Identify which cell holds the provided text, then report its (x, y) central coordinate. 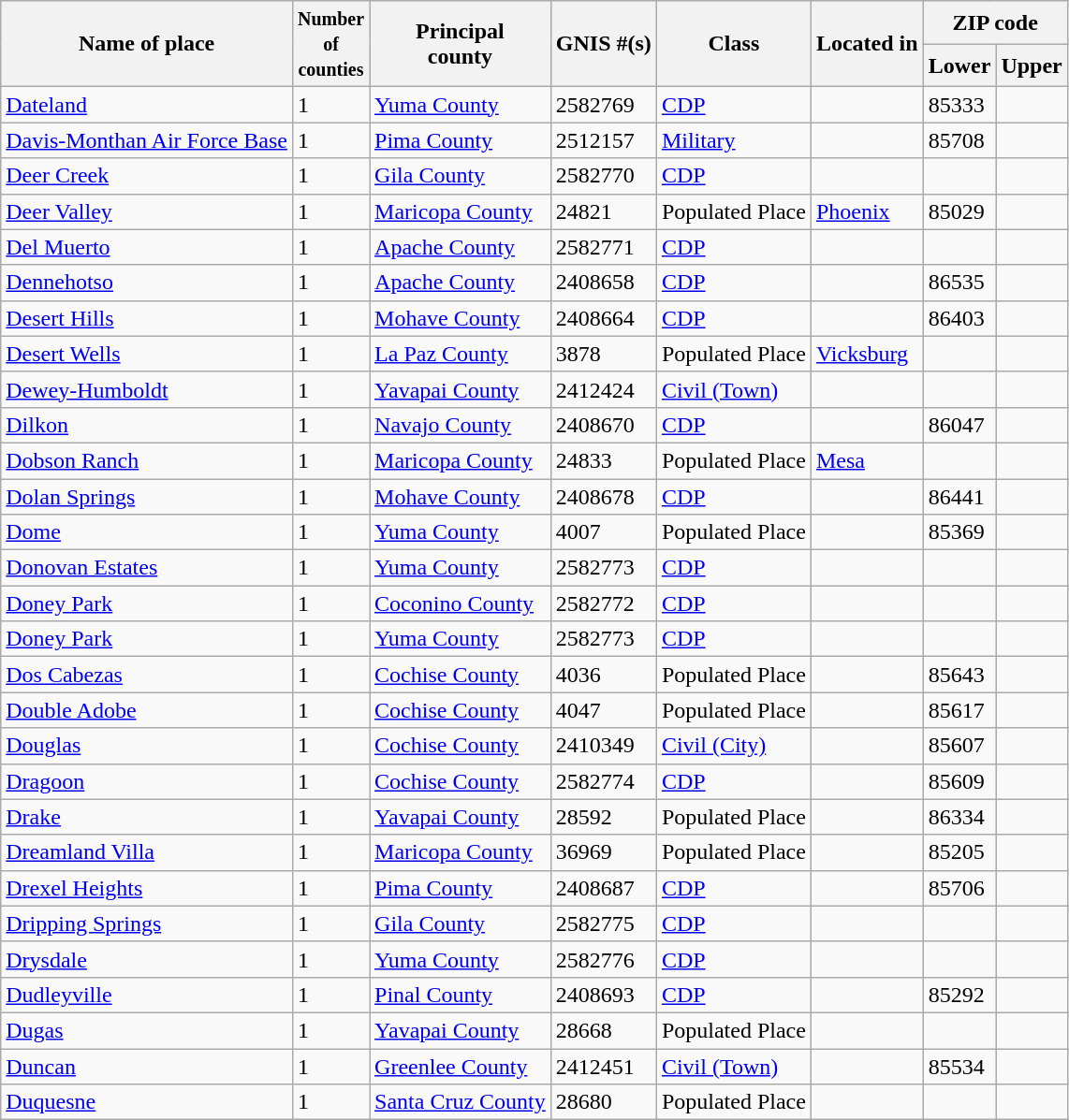
2408678 (603, 497)
Dolan Springs (147, 497)
Military (734, 140)
Desert Wells (147, 354)
3878 (603, 354)
86047 (959, 425)
Del Muerto (147, 247)
Douglas (147, 746)
86441 (959, 497)
2412451 (603, 1066)
Civil (City) (734, 746)
2512157 (603, 140)
24821 (603, 211)
Davis-Monthan Air Force Base (147, 140)
Drake (147, 817)
Dripping Springs (147, 924)
Dragoon (147, 781)
ZIP code (995, 22)
85609 (959, 781)
28680 (603, 1102)
Class (734, 44)
Vicksburg (867, 354)
Number ofcounties (330, 44)
2582775 (603, 924)
Dugas (147, 1030)
Principal county (461, 44)
Drysdale (147, 959)
2582770 (603, 176)
Dreamland Villa (147, 852)
2408658 (603, 283)
Duquesne (147, 1102)
2582771 (603, 247)
Pinal County (461, 995)
Dewey-Humboldt (147, 389)
85333 (959, 105)
Santa Cruz County (461, 1102)
2412424 (603, 389)
86403 (959, 318)
85617 (959, 710)
86535 (959, 283)
2408687 (603, 888)
2410349 (603, 746)
85708 (959, 140)
Navajo County (461, 425)
2408664 (603, 318)
85369 (959, 532)
Dilkon (147, 425)
86334 (959, 817)
GNIS #(s) (603, 44)
4047 (603, 710)
2582776 (603, 959)
Upper (1032, 65)
Lower (959, 65)
28668 (603, 1030)
85706 (959, 888)
Donovan Estates (147, 568)
2582772 (603, 604)
Drexel Heights (147, 888)
2408670 (603, 425)
Dobson Ranch (147, 460)
24833 (603, 460)
Coconino County (461, 604)
Phoenix (867, 211)
Dateland (147, 105)
28592 (603, 817)
85643 (959, 675)
2582769 (603, 105)
Dudleyville (147, 995)
Located in (867, 44)
85292 (959, 995)
36969 (603, 852)
85205 (959, 852)
Name of place (147, 44)
Deer Valley (147, 211)
Deer Creek (147, 176)
85607 (959, 746)
2582774 (603, 781)
Desert Hills (147, 318)
2408693 (603, 995)
La Paz County (461, 354)
4007 (603, 532)
Greenlee County (461, 1066)
4036 (603, 675)
85534 (959, 1066)
Mesa (867, 460)
Duncan (147, 1066)
Dome (147, 532)
Dennehotso (147, 283)
Dos Cabezas (147, 675)
Double Adobe (147, 710)
85029 (959, 211)
